Identify which cell holds the provided text, then report its (x, y) central coordinate. 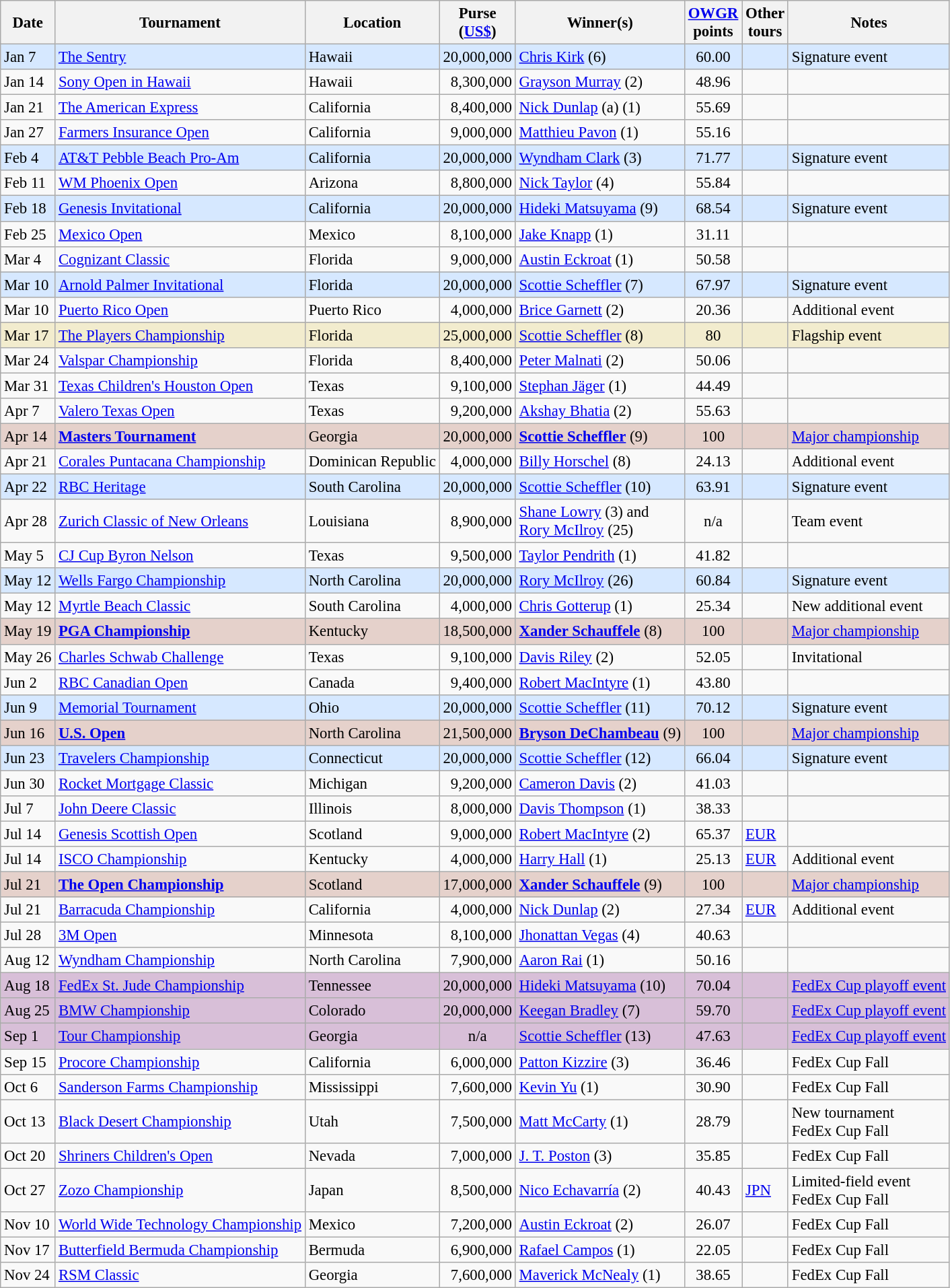
JPN (766, 1190)
40.63 (713, 935)
Connecticut (372, 758)
Feb 11 (28, 184)
8,800,000 (478, 184)
Procore Championship (180, 1062)
Canada (372, 682)
47.63 (713, 1036)
Mar 31 (28, 386)
Ohio (372, 707)
20.36 (713, 310)
35.85 (713, 1155)
Farmers Insurance Open (180, 133)
31.11 (713, 234)
Chris Kirk (6) (600, 57)
U.S. Open (180, 733)
Invitational (869, 657)
Hideki Matsuyama (10) (600, 986)
Purse(US$) (478, 23)
50.58 (713, 259)
Sony Open in Hawaii (180, 82)
Nico Echavarría (2) (600, 1190)
Illinois (372, 809)
Rory McIlroy (26) (600, 581)
7,000,000 (478, 1155)
PGA Championship (180, 632)
Maverick McNealy (1) (600, 1275)
6,900,000 (478, 1250)
60.84 (713, 581)
The Sentry (180, 57)
Limited-field eventFedEx Cup Fall (869, 1190)
24.13 (713, 462)
Apr 28 (28, 521)
7,500,000 (478, 1121)
59.70 (713, 1011)
50.06 (713, 361)
66.04 (713, 758)
May 19 (28, 632)
Mar 24 (28, 361)
63.91 (713, 487)
RBC Heritage (180, 487)
Bryson DeChambeau (9) (600, 733)
Masters Tournament (180, 436)
Jul 7 (28, 809)
Sep 1 (28, 1036)
May 26 (28, 657)
Date (28, 23)
Rocket Mortgage Classic (180, 783)
18,500,000 (478, 632)
The Open Championship (180, 885)
Tournament (180, 23)
Xander Schauffele (9) (600, 885)
Feb 4 (28, 158)
Jan 27 (28, 133)
67.97 (713, 285)
8,300,000 (478, 82)
25,000,000 (478, 335)
CJ Cup Byron Nelson (180, 556)
Aaron Rai (1) (600, 960)
40.43 (713, 1190)
Nevada (372, 1155)
J. T. Poston (3) (600, 1155)
Oct 6 (28, 1087)
Sanderson Farms Championship (180, 1087)
9,400,000 (478, 682)
36.46 (713, 1062)
48.96 (713, 82)
Location (372, 23)
Scottie Scheffler (11) (600, 707)
Apr 21 (28, 462)
Aug 18 (28, 986)
Black Desert Championship (180, 1121)
Shriners Children's Open (180, 1155)
Peter Malnati (2) (600, 361)
Shane Lowry (3) and Rory McIlroy (25) (600, 521)
Matthieu Pavon (1) (600, 133)
Aug 12 (28, 960)
Japan (372, 1190)
RBC Canadian Open (180, 682)
Rafael Campos (1) (600, 1250)
8,500,000 (478, 1190)
Mar 17 (28, 335)
Notes (869, 23)
Chris Gotterup (1) (600, 606)
Jhonattan Vegas (4) (600, 935)
71.77 (713, 158)
Robert MacIntyre (2) (600, 834)
Jan 14 (28, 82)
AT&T Pebble Beach Pro-Am (180, 158)
Jun 16 (28, 733)
Puerto Rico (372, 310)
Aug 25 (28, 1011)
Nov 10 (28, 1225)
Scottie Scheffler (9) (600, 436)
Flagship event (869, 335)
55.84 (713, 184)
Puerto Rico Open (180, 310)
Oct 13 (28, 1121)
Nick Taylor (4) (600, 184)
60.00 (713, 57)
55.69 (713, 108)
Taylor Pendrith (1) (600, 556)
Barracuda Championship (180, 910)
Scottie Scheffler (13) (600, 1036)
Winner(s) (600, 23)
27.34 (713, 910)
Scottie Scheffler (7) (600, 285)
Zurich Classic of New Orleans (180, 521)
OWGRpoints (713, 23)
Feb 18 (28, 209)
World Wide Technology Championship (180, 1225)
Mar 4 (28, 259)
Austin Eckroat (2) (600, 1225)
6,000,000 (478, 1062)
Stephan Jäger (1) (600, 386)
Valspar Championship (180, 361)
Jan 21 (28, 108)
Charles Schwab Challenge (180, 657)
Grayson Murray (2) (600, 82)
Scottie Scheffler (12) (600, 758)
Matt McCarty (1) (600, 1121)
Cognizant Classic (180, 259)
Patton Kizzire (3) (600, 1062)
Valero Texas Open (180, 411)
RSM Classic (180, 1275)
8,000,000 (478, 809)
Nick Dunlap (2) (600, 910)
John Deere Classic (180, 809)
Corales Puntacana Championship (180, 462)
70.12 (713, 707)
Zozo Championship (180, 1190)
Hideki Matsuyama (9) (600, 209)
Feb 25 (28, 234)
Arizona (372, 184)
Davis Thompson (1) (600, 809)
Jan 7 (28, 57)
Colorado (372, 1011)
Nov 24 (28, 1275)
Mississippi (372, 1087)
Team event (869, 521)
Jake Knapp (1) (600, 234)
Harry Hall (1) (600, 859)
Apr 7 (28, 411)
Travelers Championship (180, 758)
Billy Horschel (8) (600, 462)
41.03 (713, 783)
26.07 (713, 1225)
BMW Championship (180, 1011)
44.49 (713, 386)
Robert MacIntyre (1) (600, 682)
9,500,000 (478, 556)
Keegan Bradley (7) (600, 1011)
Akshay Bhatia (2) (600, 411)
70.04 (713, 986)
17,000,000 (478, 885)
22.05 (713, 1250)
Butterfield Bermuda Championship (180, 1250)
Scottie Scheffler (8) (600, 335)
Memorial Tournament (180, 707)
Mexico Open (180, 234)
Jul 28 (28, 935)
Brice Garnett (2) (600, 310)
WM Phoenix Open (180, 184)
Michigan (372, 783)
55.63 (713, 411)
Wyndham Clark (3) (600, 158)
May 5 (28, 556)
Utah (372, 1121)
80 (713, 335)
Oct 27 (28, 1190)
38.33 (713, 809)
Cameron Davis (2) (600, 783)
Minnesota (372, 935)
50.16 (713, 960)
Othertours (766, 23)
Nov 17 (28, 1250)
8,900,000 (478, 521)
ISCO Championship (180, 859)
Apr 14 (28, 436)
Jun 9 (28, 707)
30.90 (713, 1087)
Jun 23 (28, 758)
65.37 (713, 834)
Oct 20 (28, 1155)
Genesis Invitational (180, 209)
Tour Championship (180, 1036)
The American Express (180, 108)
Wyndham Championship (180, 960)
Myrtle Beach Classic (180, 606)
New additional event (869, 606)
Wells Fargo Championship (180, 581)
41.82 (713, 556)
Apr 22 (28, 487)
7,900,000 (478, 960)
Scottie Scheffler (10) (600, 487)
7,200,000 (478, 1225)
Louisiana (372, 521)
52.05 (713, 657)
Tennessee (372, 986)
Jun 2 (28, 682)
Xander Schauffele (8) (600, 632)
Bermuda (372, 1250)
Davis Riley (2) (600, 657)
Jun 30 (28, 783)
Sep 15 (28, 1062)
43.80 (713, 682)
Arnold Palmer Invitational (180, 285)
28.79 (713, 1121)
38.65 (713, 1275)
FedEx St. Jude Championship (180, 986)
55.16 (713, 133)
25.13 (713, 859)
Nick Dunlap (a) (1) (600, 108)
21,500,000 (478, 733)
Dominican Republic (372, 462)
25.34 (713, 606)
Austin Eckroat (1) (600, 259)
Genesis Scottish Open (180, 834)
3M Open (180, 935)
68.54 (713, 209)
Kevin Yu (1) (600, 1087)
The Players Championship (180, 335)
Texas Children's Houston Open (180, 386)
New tournamentFedEx Cup Fall (869, 1121)
